Pinpoint the cell where the given text exists, returning its (X, Y) midpoint coordinate. 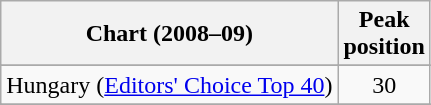
30 (384, 85)
Hungary (Editors' Choice Top 40) (170, 85)
Chart (2008–09) (170, 34)
Peakposition (384, 34)
